Identify which cell holds the provided text, then report its [X, Y] central coordinate. 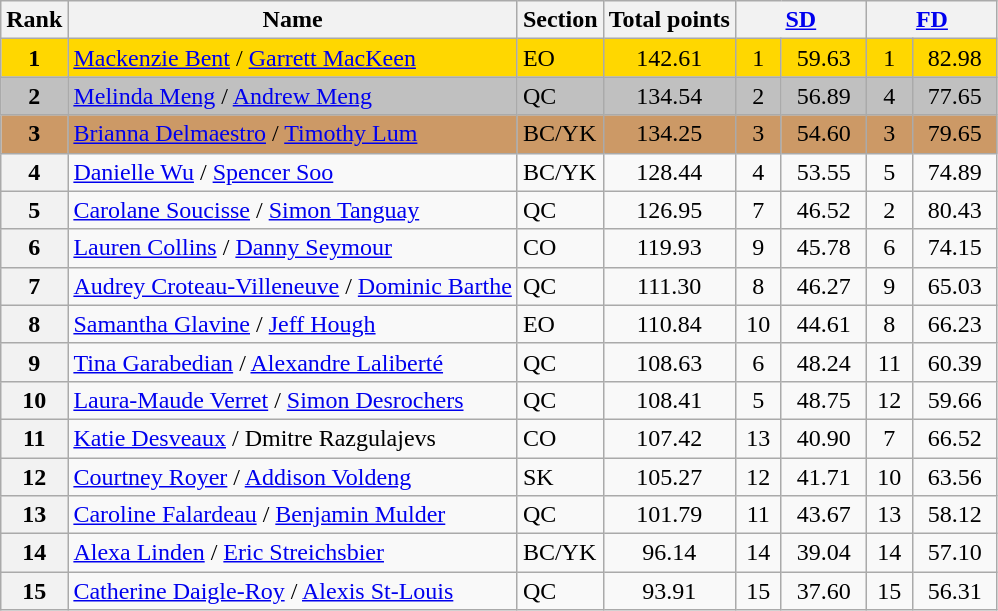
63.56 [954, 477]
93.91 [669, 591]
101.79 [669, 515]
43.67 [824, 515]
Danielle Wu / Spencer Soo [293, 172]
Caroline Falardeau / Benjamin Mulder [293, 515]
128.44 [669, 172]
105.27 [669, 477]
77.65 [954, 96]
Brianna Delmaestro / Timothy Lum [293, 134]
107.42 [669, 438]
74.15 [954, 248]
66.52 [954, 438]
142.61 [669, 58]
48.24 [824, 362]
80.43 [954, 210]
53.55 [824, 172]
82.98 [954, 58]
Rank [34, 20]
Mackenzie Bent / Garrett MacKeen [293, 58]
Lauren Collins / Danny Seymour [293, 248]
Courtney Royer / Addison Voldeng [293, 477]
48.75 [824, 400]
Samantha Glavine / Jeff Hough [293, 324]
39.04 [824, 553]
Tina Garabedian / Alexandre Laliberté [293, 362]
Section [560, 20]
41.71 [824, 477]
Carolane Soucisse / Simon Tanguay [293, 210]
FD [932, 20]
Katie Desveaux / Dmitre Razgulajevs [293, 438]
79.65 [954, 134]
59.63 [824, 58]
54.60 [824, 134]
Audrey Croteau-Villeneuve / Dominic Barthe [293, 286]
44.61 [824, 324]
SD [800, 20]
57.10 [954, 553]
96.14 [669, 553]
119.93 [669, 248]
Laura-Maude Verret / Simon Desrochers [293, 400]
56.89 [824, 96]
58.12 [954, 515]
45.78 [824, 248]
59.66 [954, 400]
SK [560, 477]
Catherine Daigle-Roy / Alexis St-Louis [293, 591]
40.90 [824, 438]
56.31 [954, 591]
65.03 [954, 286]
134.25 [669, 134]
108.41 [669, 400]
111.30 [669, 286]
108.63 [669, 362]
Name [293, 20]
74.89 [954, 172]
134.54 [669, 96]
126.95 [669, 210]
110.84 [669, 324]
46.27 [824, 286]
Alexa Linden / Eric Streichsbier [293, 553]
Melinda Meng / Andrew Meng [293, 96]
Total points [669, 20]
46.52 [824, 210]
37.60 [824, 591]
66.23 [954, 324]
60.39 [954, 362]
